Extract the (x, y) coordinate from the center of the cell holding the provided text.  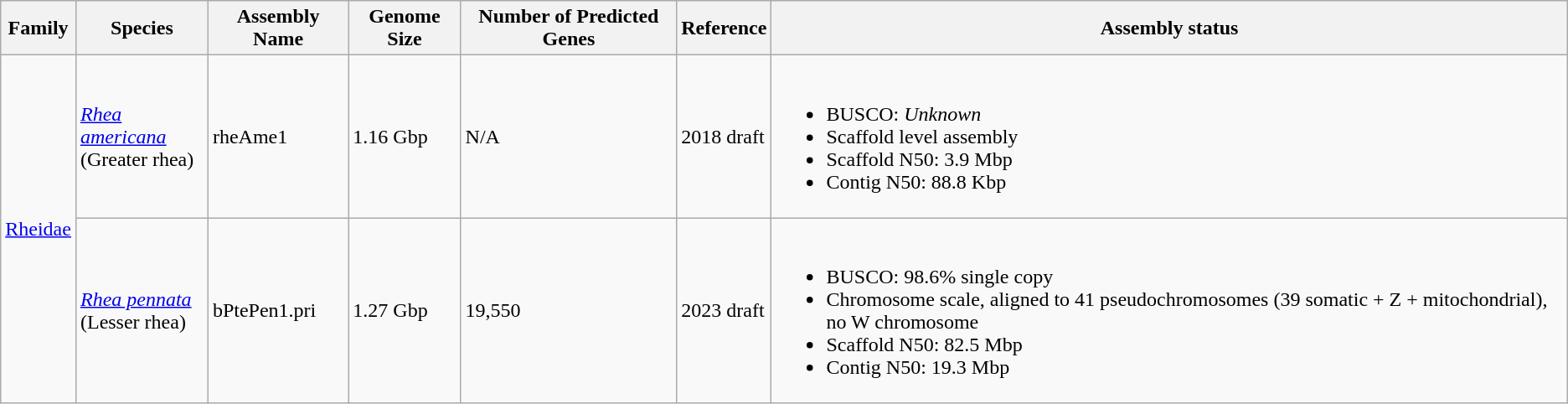
Number of Predicted Genes (569, 28)
bPtePen1.pri (278, 310)
Assembly status (1169, 28)
Rheidae (39, 230)
1.27 Gbp (405, 310)
Genome Size (405, 28)
2018 draft (724, 137)
2023 draft (724, 310)
Species (142, 28)
N/A (569, 137)
Family (39, 28)
Rhea pennata(Lesser rhea) (142, 310)
1.16 Gbp (405, 137)
19,550 (569, 310)
BUSCO: UnknownScaffold level assemblyScaffold N50: 3.9 MbpContig N50: 88.8 Kbp (1169, 137)
rheAme1 (278, 137)
Assembly Name (278, 28)
Rhea americana(Greater rhea) (142, 137)
Reference (724, 28)
